Identify which cell holds the provided text, then report its (X, Y) central coordinate. 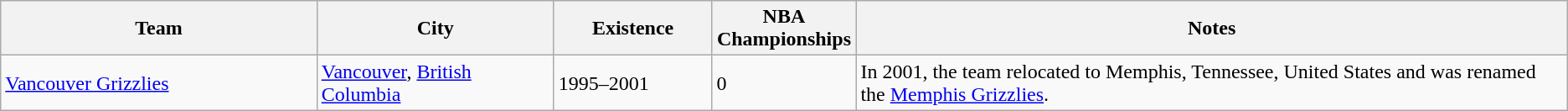
In 2001, the team relocated to Memphis, Tennessee, United States and was renamed the Memphis Grizzlies. (1211, 82)
1995–2001 (633, 82)
Notes (1211, 29)
Existence (633, 29)
City (436, 29)
0 (784, 82)
Team (159, 29)
Vancouver, British Columbia (436, 82)
NBA Championships (784, 29)
Vancouver Grizzlies (159, 82)
